Capture the cell that displays the provided text and extract its [x, y] central coordinate. 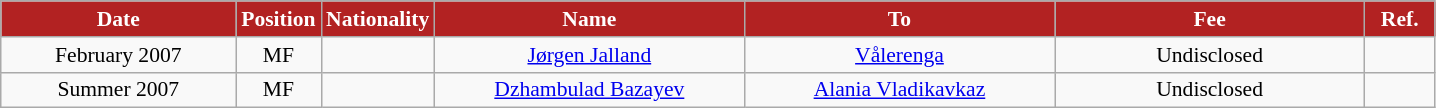
To [899, 19]
Date [118, 19]
February 2007 [118, 55]
Position [278, 19]
Name [589, 19]
Ref. [1400, 19]
Nationality [378, 19]
Alania Vladikavkaz [899, 90]
Jørgen Jalland [589, 55]
Fee [1210, 19]
Summer 2007 [118, 90]
Dzhambulad Bazayev [589, 90]
Vålerenga [899, 55]
